Detect which cell encompasses the target text, then output its (X, Y) center coordinate. 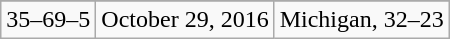
Michigan, 32–23 (362, 20)
35–69–5 (48, 20)
October 29, 2016 (185, 20)
